From the cell containing the given text, extract its center point as (x, y) coordinate. 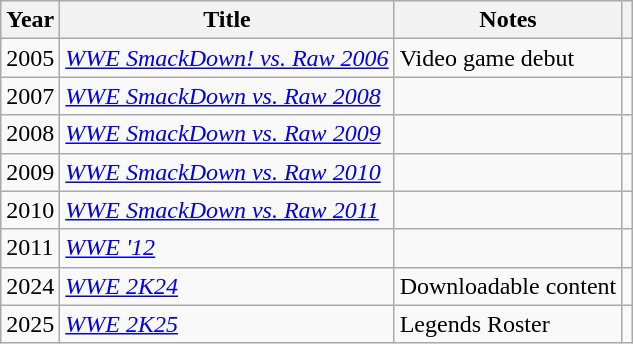
Year (30, 20)
WWE SmackDown vs. Raw 2010 (227, 172)
2011 (30, 248)
2009 (30, 172)
2010 (30, 210)
WWE SmackDown vs. Raw 2008 (227, 96)
WWE SmackDown! vs. Raw 2006 (227, 58)
Downloadable content (508, 286)
2024 (30, 286)
2005 (30, 58)
2008 (30, 134)
Legends Roster (508, 324)
Notes (508, 20)
2007 (30, 96)
WWE SmackDown vs. Raw 2011 (227, 210)
WWE '12 (227, 248)
2025 (30, 324)
WWE 2K25 (227, 324)
Title (227, 20)
WWE 2K24 (227, 286)
WWE SmackDown vs. Raw 2009 (227, 134)
Video game debut (508, 58)
